Determine the (X, Y) coordinate at the center of the cell enclosing the given text.  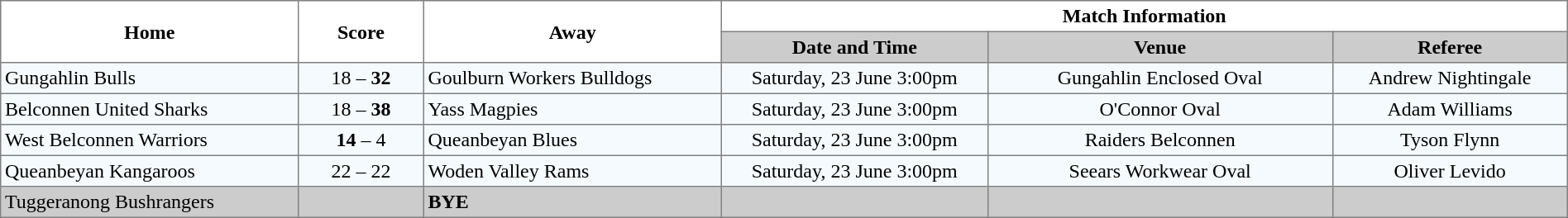
Match Information (1145, 17)
Tyson Flynn (1450, 140)
Venue (1159, 47)
West Belconnen Warriors (150, 140)
22 – 22 (361, 171)
Queanbeyan Blues (572, 140)
Home (150, 31)
Away (572, 31)
Belconnen United Sharks (150, 109)
Referee (1450, 47)
Raiders Belconnen (1159, 140)
Yass Magpies (572, 109)
Andrew Nightingale (1450, 78)
Date and Time (854, 47)
Seears Workwear Oval (1159, 171)
Gungahlin Bulls (150, 78)
Tuggeranong Bushrangers (150, 202)
Score (361, 31)
Gungahlin Enclosed Oval (1159, 78)
14 – 4 (361, 140)
BYE (572, 202)
18 – 38 (361, 109)
Woden Valley Rams (572, 171)
Queanbeyan Kangaroos (150, 171)
O'Connor Oval (1159, 109)
Goulburn Workers Bulldogs (572, 78)
Oliver Levido (1450, 171)
18 – 32 (361, 78)
Adam Williams (1450, 109)
